Identify which cell holds the provided text, then report its (x, y) central coordinate. 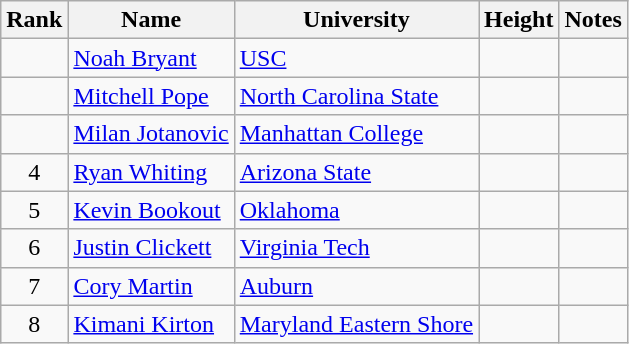
Mitchell Pope (151, 96)
Notes (593, 20)
6 (34, 248)
8 (34, 324)
5 (34, 210)
Height (519, 20)
Noah Bryant (151, 58)
North Carolina State (356, 96)
Maryland Eastern Shore (356, 324)
Cory Martin (151, 286)
4 (34, 172)
Rank (34, 20)
Auburn (356, 286)
Kimani Kirton (151, 324)
Ryan Whiting (151, 172)
Name (151, 20)
Manhattan College (356, 134)
Virginia Tech (356, 248)
University (356, 20)
USC (356, 58)
Oklahoma (356, 210)
Arizona State (356, 172)
Milan Jotanovic (151, 134)
7 (34, 286)
Kevin Bookout (151, 210)
Justin Clickett (151, 248)
